Output the [X, Y] coordinate of the center of the cell containing the given text.  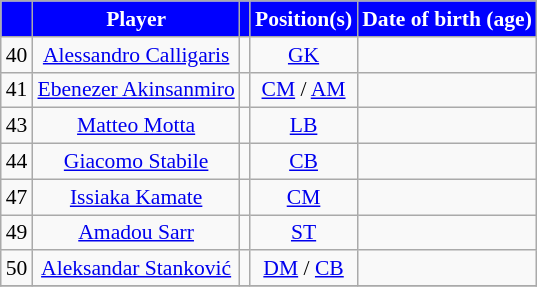
Position(s) [304, 19]
44 [17, 162]
GK [304, 55]
47 [17, 197]
43 [17, 126]
40 [17, 55]
50 [17, 269]
Giacomo Stabile [136, 162]
Issiaka Kamate [136, 197]
41 [17, 90]
Amadou Sarr [136, 233]
DM / CB [304, 269]
49 [17, 233]
CM [304, 197]
ST [304, 233]
Date of birth (age) [447, 19]
Player [136, 19]
CB [304, 162]
Matteo Motta [136, 126]
Aleksandar Stanković [136, 269]
Ebenezer Akinsanmiro [136, 90]
CM / AM [304, 90]
Alessandro Calligaris [136, 55]
LB [304, 126]
